Output the (x, y) coordinate of the center of the cell containing the given text.  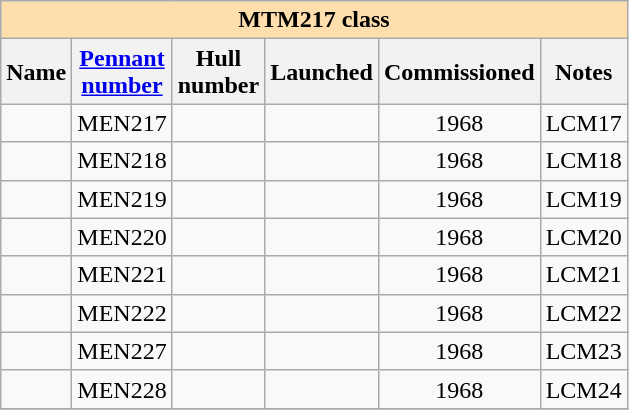
LCM22 (584, 313)
LCM24 (584, 389)
MEN222 (122, 313)
MTM217 class (314, 20)
MEN217 (122, 123)
MEN220 (122, 237)
MEN219 (122, 199)
Notes (584, 72)
Pennantnumber (122, 72)
MEN227 (122, 351)
Name (36, 72)
MEN228 (122, 389)
LCM18 (584, 161)
MEN221 (122, 275)
LCM23 (584, 351)
LCM20 (584, 237)
Commissioned (459, 72)
LCM21 (584, 275)
LCM17 (584, 123)
LCM19 (584, 199)
Hullnumber (218, 72)
MEN218 (122, 161)
Launched (322, 72)
